Find where the given text appears and provide that cell's center as [X, Y] coordinate. 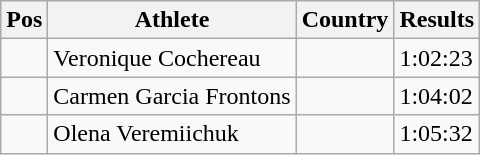
1:04:02 [437, 96]
Athlete [172, 20]
Olena Veremiichuk [172, 134]
Results [437, 20]
1:02:23 [437, 58]
Carmen Garcia Frontons [172, 96]
Country [345, 20]
Pos [24, 20]
1:05:32 [437, 134]
Veronique Cochereau [172, 58]
